Provide the [x, y] coordinate of the cell's center where the given text is located.  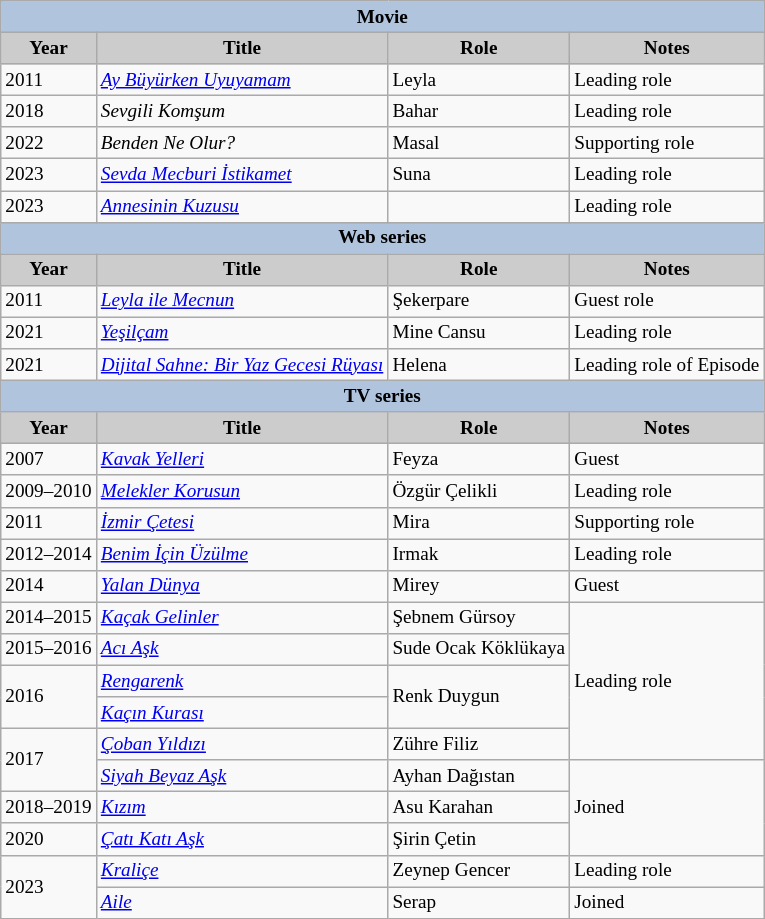
Şekerpare [479, 301]
2014–2015 [49, 618]
Irmak [479, 554]
2018–2019 [49, 808]
2009–2010 [49, 491]
Zühre Filiz [479, 744]
Asu Karahan [479, 808]
Mine Cansu [479, 333]
Movie [382, 17]
2017 [49, 760]
Kızım [242, 808]
Yeşilçam [242, 333]
Melekler Korusun [242, 491]
Guest role [667, 301]
Annesinin Kuzusu [242, 206]
Sude Ocak Köklükaya [479, 649]
Kaçak Gelinler [242, 618]
Çatı Katı Aşk [242, 839]
Leyla ile Mecnun [242, 301]
Mira [479, 523]
2022 [49, 143]
2014 [49, 586]
Benim İçin Üzülme [242, 554]
Şebnem Gürsoy [479, 618]
Mirey [479, 586]
İzmir Çetesi [242, 523]
Sevda Mecburi İstikamet [242, 175]
Ay Büyürken Uyuyamam [242, 80]
Benden Ne Olur? [242, 143]
2020 [49, 839]
TV series [382, 396]
2007 [49, 460]
Web series [382, 238]
Feyza [479, 460]
Serap [479, 902]
Çoban Yıldızı [242, 744]
Renk Duygun [479, 696]
2016 [49, 696]
2015–2016 [49, 649]
Suna [479, 175]
Sevgili Komşum [242, 111]
Ayhan Dağıstan [479, 776]
Aile [242, 902]
Kavak Yelleri [242, 460]
2012–2014 [49, 554]
Rengarenk [242, 681]
Zeynep Gencer [479, 871]
Kaçın Kurası [242, 713]
Acı Aşk [242, 649]
Özgür Çelikli [479, 491]
Leyla [479, 80]
Masal [479, 143]
2018 [49, 111]
Siyah Beyaz Aşk [242, 776]
Şirin Çetin [479, 839]
Helena [479, 365]
Bahar [479, 111]
Leading role of Episode [667, 365]
Kraliçe [242, 871]
Dijital Sahne: Bir Yaz Gecesi Rüyası [242, 365]
Yalan Dünya [242, 586]
